Identify which cell holds the provided text, then report its [x, y] central coordinate. 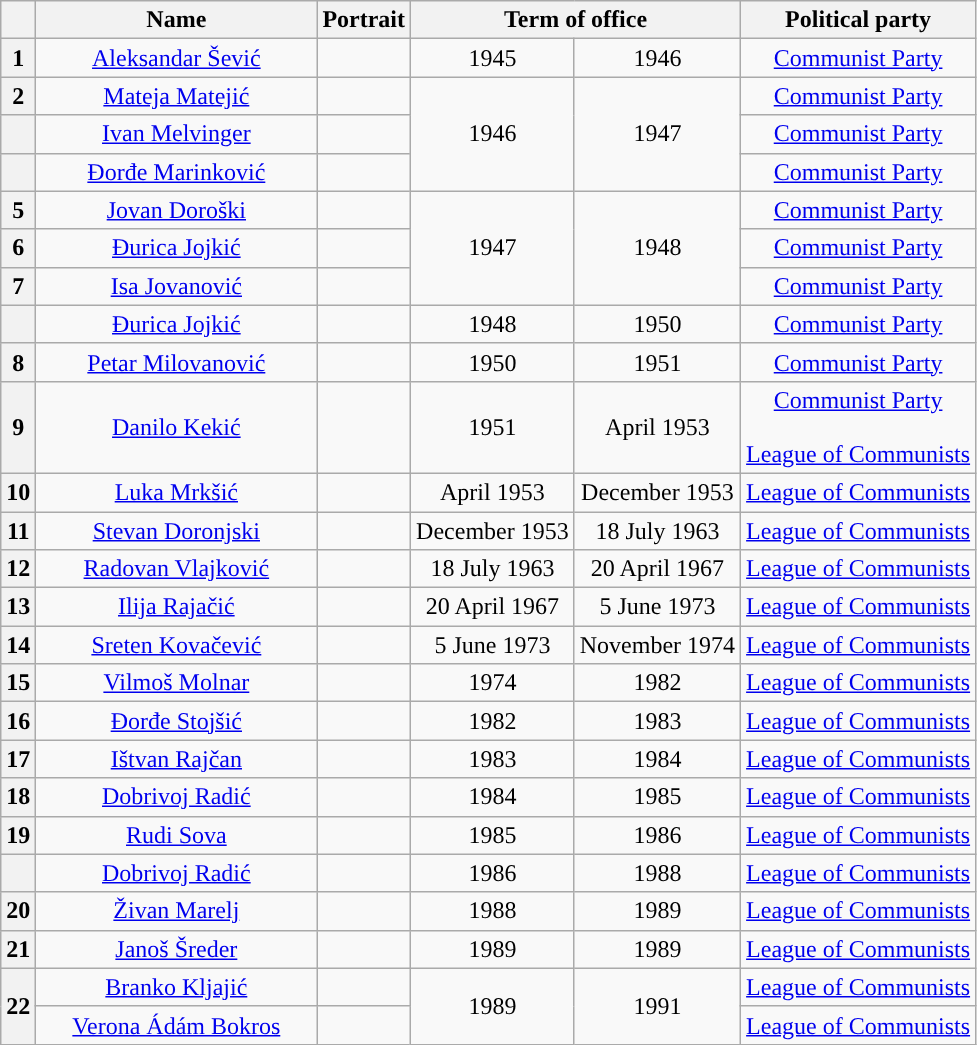
7 [18, 286]
Communist PartyLeague of Communists [858, 427]
1974 [493, 683]
Mateja Matejić [176, 96]
Đorđe Marinković [176, 172]
Ištvan Rajčan [176, 759]
14 [18, 645]
16 [18, 721]
19 [18, 835]
1 [18, 58]
Term of office [576, 20]
November 1974 [657, 645]
1945 [493, 58]
Branko Kljajić [176, 987]
Isa Jovanović [176, 286]
Petar Milovanović [176, 362]
Radovan Vlajković [176, 569]
22 [18, 1006]
9 [18, 427]
11 [18, 531]
Ilija Rajačić [176, 607]
10 [18, 492]
13 [18, 607]
Živan Marelj [176, 911]
Danilo Kekić [176, 427]
Ivan Melvinger [176, 134]
6 [18, 248]
Luka Mrkšić [176, 492]
15 [18, 683]
Rudi Sova [176, 835]
Political party [858, 20]
1991 [657, 1006]
Jovan Doroški [176, 210]
Name [176, 20]
5 [18, 210]
20 [18, 911]
Đorđe Stojšić [176, 721]
Sreten Kovačević [176, 645]
Janoš Šreder [176, 949]
8 [18, 362]
18 [18, 797]
Vilmoš Molnar [176, 683]
2 [18, 96]
12 [18, 569]
Aleksandar Šević [176, 58]
Portrait [364, 20]
Verona Ádám Bokros [176, 1025]
21 [18, 949]
Stevan Doronjski [176, 531]
17 [18, 759]
